Scan for the cell matching the given text and deliver its [X, Y] coordinate at center. 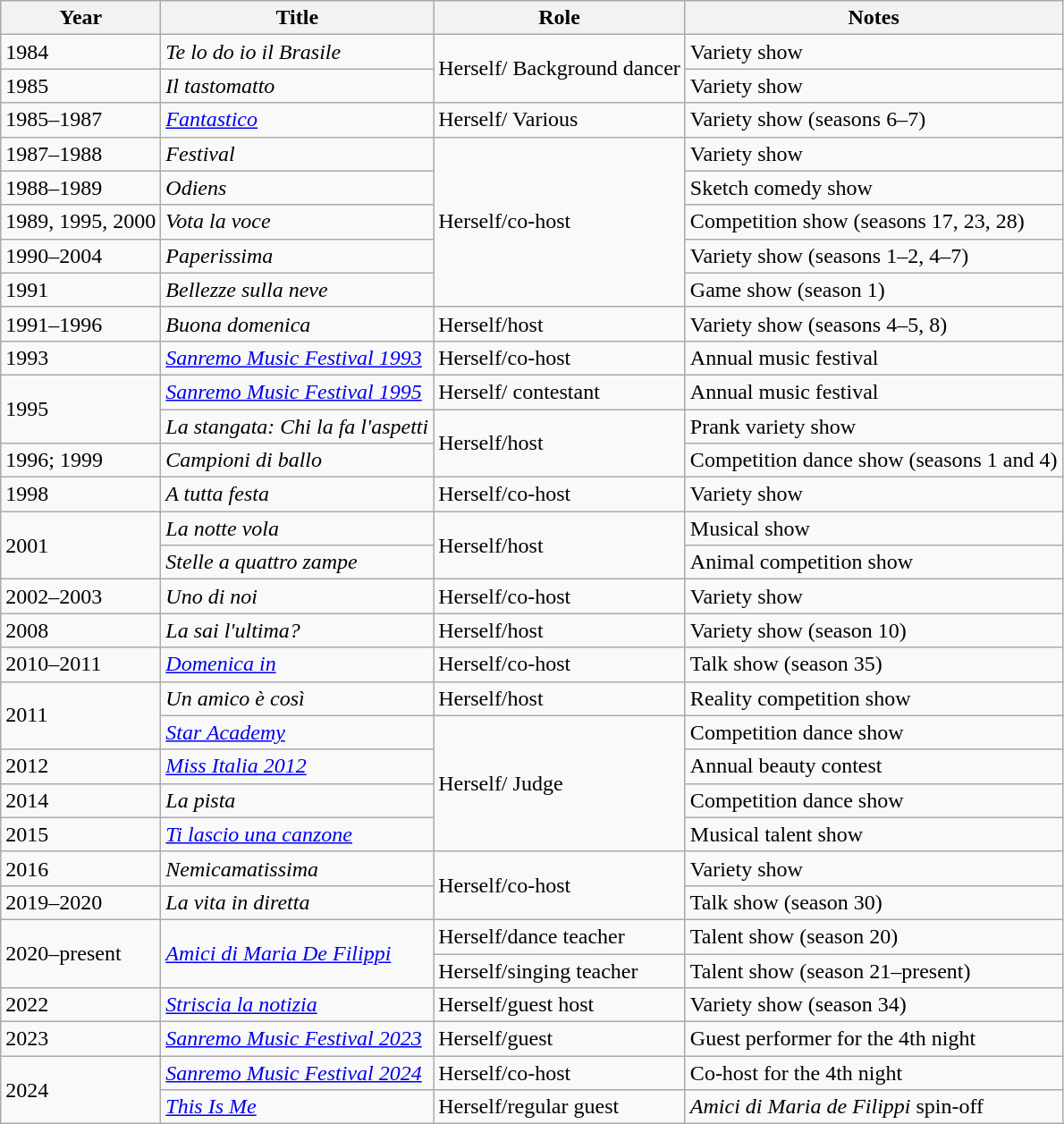
2010–2011 [80, 664]
Nemicamatissima [297, 868]
1988–1989 [80, 188]
A tutta festa [297, 494]
2023 [80, 1039]
Herself/ contestant [560, 392]
Herself/dance teacher [560, 936]
Variety show (season 34) [874, 1005]
Competition show (seasons 17, 23, 28) [874, 222]
1985–1987 [80, 120]
Herself/ Background dancer [560, 69]
2020–present [80, 953]
Notes [874, 18]
Herself/ Judge [560, 783]
Musical talent show [874, 834]
2019–2020 [80, 902]
Herself/guest [560, 1039]
Campioni di ballo [297, 461]
Variety show (seasons 6–7) [874, 120]
La pista [297, 800]
Guest performer for the 4th night [874, 1039]
Herself/regular guest [560, 1107]
Title [297, 18]
1990–2004 [80, 256]
Role [560, 18]
2024 [80, 1090]
1989, 1995, 2000 [80, 222]
1993 [80, 358]
Festival [297, 154]
Buona domenica [297, 324]
La vita in diretta [297, 902]
Talk show (season 35) [874, 664]
Un amico è così [297, 698]
La sai l'ultima? [297, 630]
Star Academy [297, 732]
Co-host for the 4th night [874, 1073]
1991 [80, 290]
2008 [80, 630]
Annual beauty contest [874, 766]
Sanremo Music Festival 2024 [297, 1073]
This Is Me [297, 1107]
Vota la voce [297, 222]
2011 [80, 715]
Game show (season 1) [874, 290]
Animal competition show [874, 562]
Herself/singing teacher [560, 970]
La stangata: Chi la fa l'aspetti [297, 427]
1998 [80, 494]
Il tastomatto [297, 86]
Stelle a quattro zampe [297, 562]
2014 [80, 800]
Sanremo Music Festival 1995 [297, 392]
Domenica in [297, 664]
Te lo do io il Brasile [297, 52]
Odiens [297, 188]
1995 [80, 409]
Herself/ Various [560, 120]
Herself/guest host [560, 1005]
Variety show (season 10) [874, 630]
Sanremo Music Festival 1993 [297, 358]
Year [80, 18]
1991–1996 [80, 324]
Amici di Maria de Filippi spin-off [874, 1107]
1985 [80, 86]
2015 [80, 834]
Musical show [874, 528]
Paperissima [297, 256]
1984 [80, 52]
Sanremo Music Festival 2023 [297, 1039]
Talent show (season 21–present) [874, 970]
Fantastico [297, 120]
Competition dance show (seasons 1 and 4) [874, 461]
Prank variety show [874, 427]
La notte vola [297, 528]
1987–1988 [80, 154]
2016 [80, 868]
Sketch comedy show [874, 188]
2022 [80, 1005]
Ti lascio una canzone [297, 834]
Striscia la notizia [297, 1005]
Talk show (season 30) [874, 902]
Miss Italia 2012 [297, 766]
2012 [80, 766]
Variety show (seasons 1–2, 4–7) [874, 256]
Talent show (season 20) [874, 936]
Bellezze sulla neve [297, 290]
2002–2003 [80, 596]
1996; 1999 [80, 461]
Variety show (seasons 4–5, 8) [874, 324]
Uno di noi [297, 596]
Reality competition show [874, 698]
2001 [80, 545]
Amici di Maria De Filippi [297, 953]
